Scan for the cell matching the given text and deliver its [x, y] coordinate at center. 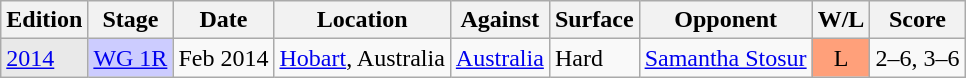
WG 1R [130, 58]
Date [224, 20]
Hard [594, 58]
Against [500, 20]
Edition [44, 20]
2–6, 3–6 [918, 58]
Location [362, 20]
Samantha Stosur [726, 58]
Score [918, 20]
Feb 2014 [224, 58]
Hobart, Australia [362, 58]
Opponent [726, 20]
L [841, 58]
W/L [841, 20]
Surface [594, 20]
Australia [500, 58]
Stage [130, 20]
2014 [44, 58]
